Output the [x, y] coordinate of the center of the cell containing the given text.  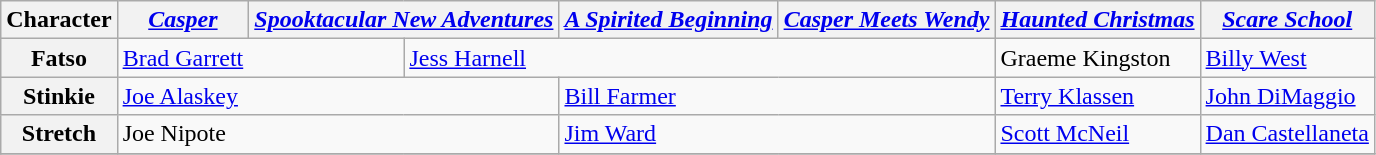
Terry Klassen [1098, 96]
A Spirited Beginning [668, 20]
Spooktacular New Adventures [404, 20]
Graeme Kingston [1098, 58]
Scare School [1287, 20]
John DiMaggio [1287, 96]
Jim Ward [777, 134]
Brad Garrett [260, 58]
Casper Meets Wendy [886, 20]
Character [59, 20]
Fatso [59, 58]
Joe Nipote [338, 134]
Billy West [1287, 58]
Casper [183, 20]
Stinkie [59, 96]
Haunted Christmas [1098, 20]
Stretch [59, 134]
Joe Alaskey [338, 96]
Bill Farmer [777, 96]
Scott McNeil [1098, 134]
Jess Harnell [700, 58]
Dan Castellaneta [1287, 134]
